Search for the cell housing the specified text and yield its (X, Y) center coordinate. 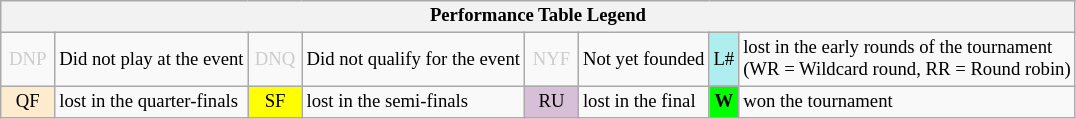
L# (724, 60)
SF (275, 102)
DNQ (275, 60)
Not yet founded (643, 60)
Did not play at the event (152, 60)
lost in the final (643, 102)
lost in the quarter-finals (152, 102)
RU (551, 102)
lost in the semi-finals (413, 102)
Did not qualify for the event (413, 60)
won the tournament (907, 102)
lost in the early rounds of the tournament(WR = Wildcard round, RR = Round robin) (907, 60)
W (724, 102)
QF (28, 102)
Performance Table Legend (538, 16)
DNP (28, 60)
NYF (551, 60)
